Extract the (x, y) coordinate from the center of the cell holding the provided text.  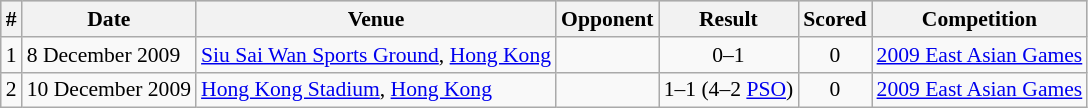
Venue (376, 19)
Siu Sai Wan Sports Ground, Hong Kong (376, 55)
1 (12, 55)
Competition (980, 19)
Opponent (608, 19)
Date (109, 19)
10 December 2009 (109, 90)
0–1 (729, 55)
Result (729, 19)
# (12, 19)
1–1 (4–2 PSO) (729, 90)
8 December 2009 (109, 55)
Hong Kong Stadium, Hong Kong (376, 90)
2 (12, 90)
Scored (834, 19)
